Detect which cell encompasses the target text, then output its [X, Y] center coordinate. 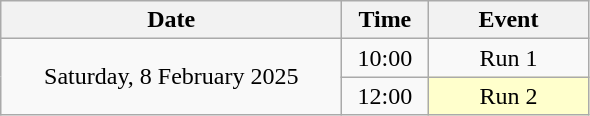
Saturday, 8 February 2025 [172, 77]
10:00 [385, 58]
Event [508, 20]
12:00 [385, 96]
Run 1 [508, 58]
Time [385, 20]
Date [172, 20]
Run 2 [508, 96]
